Find where the given text appears and provide that cell's center as (X, Y) coordinate. 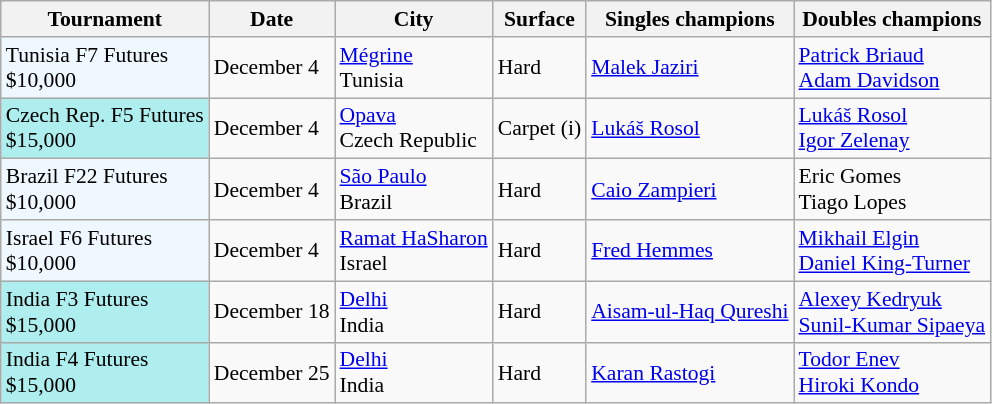
Mikhail Elgin Daniel King-Turner (892, 250)
Carpet (i) (540, 128)
Tunisia F7 Futures$10,000 (105, 68)
Singles champions (690, 19)
Lukáš Rosol Igor Zelenay (892, 128)
India F4 Futures$15,000 (105, 372)
Alexey Kedryuk Sunil-Kumar Sipaeya (892, 312)
India F3 Futures$15,000 (105, 312)
Patrick Briaud Adam Davidson (892, 68)
São PauloBrazil (414, 190)
December 25 (272, 372)
Israel F6 Futures$10,000 (105, 250)
Lukáš Rosol (690, 128)
Fred Hemmes (690, 250)
Ramat HaSharonIsrael (414, 250)
Date (272, 19)
City (414, 19)
Doubles champions (892, 19)
Caio Zampieri (690, 190)
OpavaCzech Republic (414, 128)
Todor Enev Hiroki Kondo (892, 372)
Malek Jaziri (690, 68)
Brazil F22 Futures$10,000 (105, 190)
Surface (540, 19)
Eric Gomes Tiago Lopes (892, 190)
MégrineTunisia (414, 68)
December 18 (272, 312)
Karan Rastogi (690, 372)
Czech Rep. F5 Futures$15,000 (105, 128)
Tournament (105, 19)
Aisam-ul-Haq Qureshi (690, 312)
